From the cell containing the given text, extract its center point as (X, Y) coordinate. 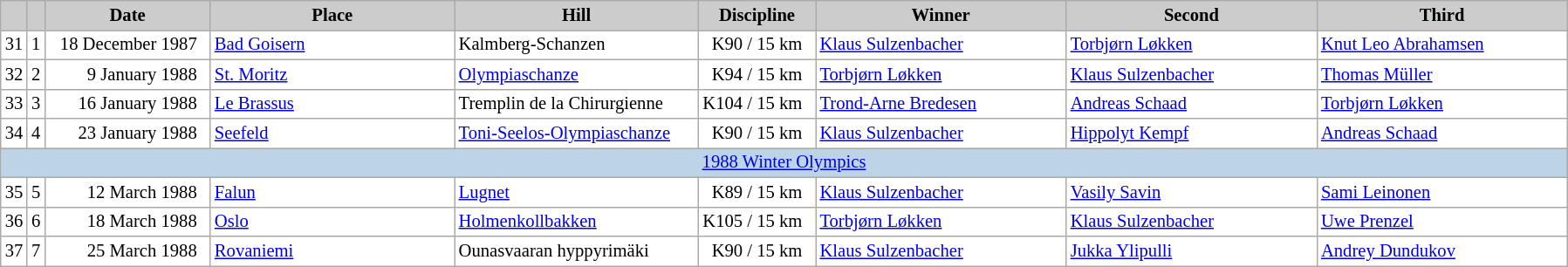
Tremplin de la Chirurgienne (577, 104)
Place (332, 15)
32 (14, 74)
Holmenkollbakken (577, 222)
25 March 1988 (127, 250)
Vasily Savin (1192, 192)
Winner (941, 15)
5 (36, 192)
Seefeld (332, 133)
Andrey Dundukov (1441, 250)
Trond-Arne Bredesen (941, 104)
1988 Winter Olympics (784, 162)
Le Brassus (332, 104)
St. Moritz (332, 74)
35 (14, 192)
K89 / 15 km (757, 192)
Thomas Müller (1441, 74)
Third (1441, 15)
6 (36, 222)
Discipline (757, 15)
K94 / 15 km (757, 74)
37 (14, 250)
1 (36, 44)
Uwe Prenzel (1441, 222)
33 (14, 104)
Ounasvaaran hyppyrimäki (577, 250)
31 (14, 44)
Sami Leinonen (1441, 192)
Olympiaschanze (577, 74)
18 March 1988 (127, 222)
36 (14, 222)
Date (127, 15)
7 (36, 250)
23 January 1988 (127, 133)
K104 / 15 km (757, 104)
12 March 1988 (127, 192)
Falun (332, 192)
Toni-Seelos-Olympiaschanze (577, 133)
3 (36, 104)
18 December 1987 (127, 44)
Lugnet (577, 192)
Second (1192, 15)
Hill (577, 15)
4 (36, 133)
Rovaniemi (332, 250)
Hippolyt Kempf (1192, 133)
Bad Goisern (332, 44)
34 (14, 133)
Knut Leo Abrahamsen (1441, 44)
Jukka Ylipulli (1192, 250)
16 January 1988 (127, 104)
K105 / 15 km (757, 222)
2 (36, 74)
Oslo (332, 222)
9 January 1988 (127, 74)
Kalmberg-Schanzen (577, 44)
